Detect which cell encompasses the target text, then output its [x, y] center coordinate. 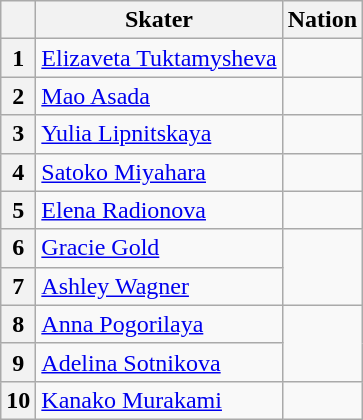
2 [18, 96]
Nation [322, 20]
6 [18, 248]
Elizaveta Tuktamysheva [159, 58]
Kanako Murakami [159, 400]
Anna Pogorilaya [159, 324]
Adelina Sotnikova [159, 362]
5 [18, 210]
3 [18, 134]
Gracie Gold [159, 248]
10 [18, 400]
9 [18, 362]
4 [18, 172]
Ashley Wagner [159, 286]
Satoko Miyahara [159, 172]
8 [18, 324]
Elena Radionova [159, 210]
Yulia Lipnitskaya [159, 134]
1 [18, 58]
Mao Asada [159, 96]
7 [18, 286]
Skater [159, 20]
